Identify which cell holds the provided text, then report its (X, Y) central coordinate. 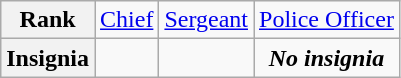
No insignia (327, 58)
Chief (127, 20)
Sergeant (206, 20)
Insignia (48, 58)
Police Officer (327, 20)
Rank (48, 20)
